Locate the cell with the specified text and output its [X, Y] center coordinate. 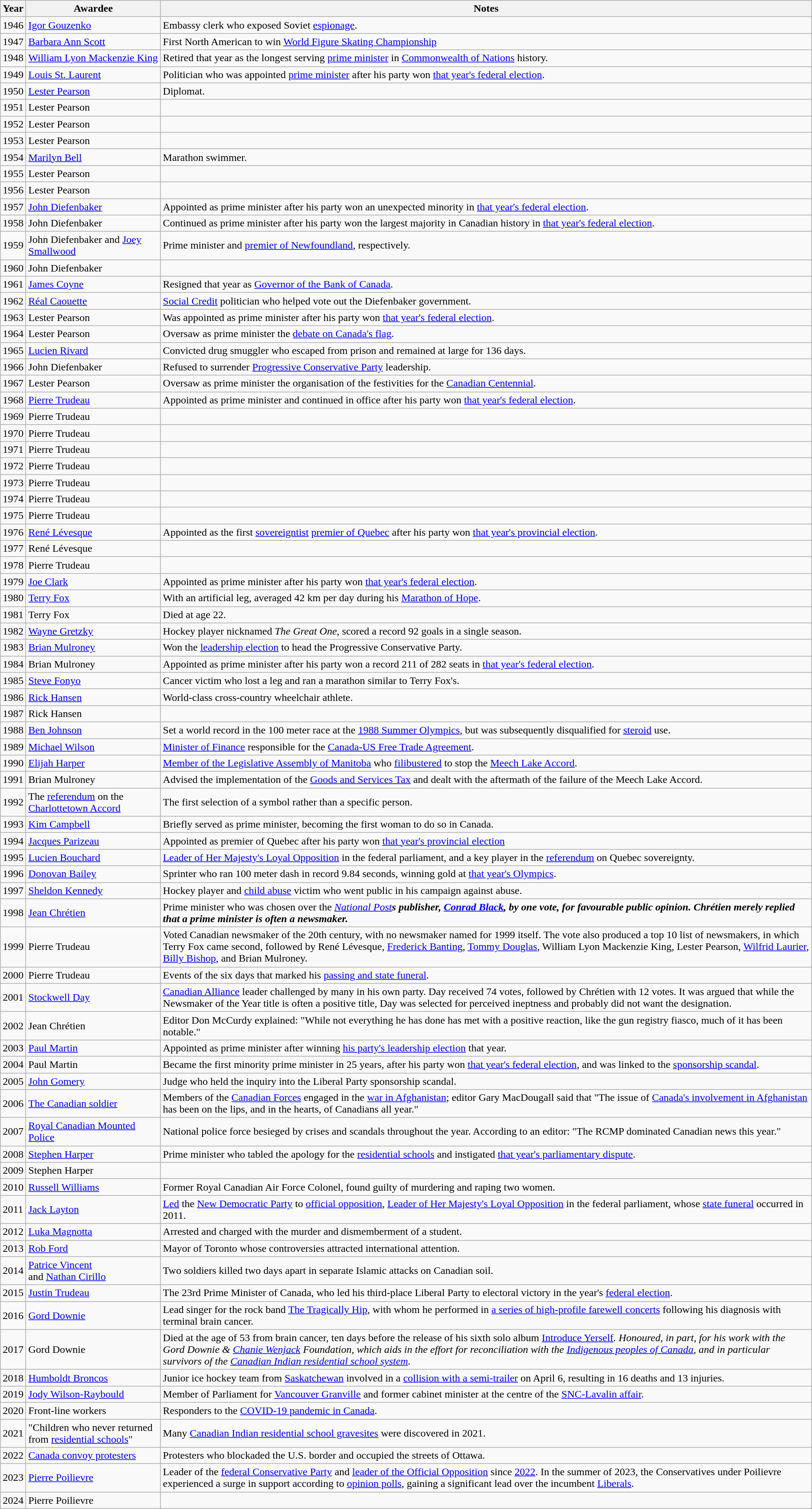
Ben Johnson [93, 730]
Sprinter who ran 100 meter dash in record 9.84 seconds, winning gold at that year's Olympics. [486, 874]
1948 [13, 58]
2008 [13, 1154]
2013 [13, 1248]
1975 [13, 516]
Mayor of Toronto whose controversies attracted international attention. [486, 1248]
1970 [13, 433]
2020 [13, 1411]
Russell Williams [93, 1187]
1953 [13, 141]
Won the leadership election to head the Progressive Conservative Party. [486, 648]
Donovan Bailey [93, 874]
Former Royal Canadian Air Force Colonel, found guilty of murdering and raping two women. [486, 1187]
Continued as prime minister after his party won the largest majority in Canadian history in that year's federal election. [486, 223]
Igor Gouzenko [93, 25]
1957 [13, 207]
2023 [13, 1478]
1972 [13, 466]
Refused to surrender Progressive Conservative Party leadership. [486, 367]
National police force besieged by crises and scandals throughout the year. According to an editor: "The RCMP dominated Canadian news this year." [486, 1132]
1955 [13, 173]
Diplomat. [486, 91]
First North American to win World Figure Skating Championship [486, 42]
Notes [486, 9]
1998 [13, 913]
2022 [13, 1456]
William Lyon Mackenzie King [93, 58]
With an artificial leg, averaged 42 km per day during his Marathon of Hope. [486, 598]
Marilyn Bell [93, 157]
Sheldon Kennedy [93, 890]
1951 [13, 108]
Set a world record in the 100 meter race at the 1988 Summer Olympics, but was subsequently disqualified for steroid use. [486, 730]
1947 [13, 42]
Joe Clark [93, 582]
1982 [13, 631]
1991 [13, 780]
Appointed as the first sovereigntist premier of Quebec after his party won that year's provincial election. [486, 532]
1977 [13, 549]
Appointed as prime minister after his party won a record 211 of 282 seats in that year's federal election. [486, 664]
Humboldt Broncos [93, 1378]
The 23rd Prime Minister of Canada, who led his third-place Liberal Party to electoral victory in the year's federal election. [486, 1293]
Leader of Her Majesty's Loyal Opposition in the federal parliament, and a key player in the referendum on Quebec sovereignty. [486, 858]
Responders to the COVID-19 pandemic in Canada. [486, 1411]
2021 [13, 1433]
1971 [13, 449]
Justin Trudeau [93, 1293]
2002 [13, 1025]
1956 [13, 190]
Prime minister who tabled the apology for the residential schools and instigated that year's parliamentary dispute. [486, 1154]
Royal Canadian Mounted Police [93, 1132]
2017 [13, 1349]
World-class cross-country wheelchair athlete. [486, 697]
Minister of Finance responsible for the Canada-US Free Trade Agreement. [486, 746]
2000 [13, 975]
1954 [13, 157]
1986 [13, 697]
1959 [13, 245]
Two soldiers killed two days apart in separate Islamic attacks on Canadian soil. [486, 1271]
2014 [13, 1271]
1984 [13, 664]
Barbara Ann Scott [93, 42]
1949 [13, 75]
Oversaw as prime minister the debate on Canada's flag. [486, 334]
1946 [13, 25]
2011 [13, 1209]
Front-line workers [93, 1411]
Elijah Harper [93, 763]
Died at age 22. [486, 615]
1994 [13, 841]
Appointed as prime minister after his party won that year's federal election. [486, 582]
The referendum on the Charlottetown Accord [93, 802]
1974 [13, 499]
Patrice Vincentand Nathan Cirillo [93, 1271]
1988 [13, 730]
Jack Layton [93, 1209]
1976 [13, 532]
2006 [13, 1103]
Embassy clerk who exposed Soviet espionage. [486, 25]
1978 [13, 565]
Briefly served as prime minister, becoming the first woman to do so in Canada. [486, 825]
2007 [13, 1132]
Kim Campbell [93, 825]
1992 [13, 802]
Protesters who blockaded the U.S. border and occupied the streets of Ottawa. [486, 1456]
Advised the implementation of the Goods and Services Tax and dealt with the aftermath of the failure of the Meech Lake Accord. [486, 780]
1961 [13, 285]
Social Credit politician who helped vote out the Diefenbaker government. [486, 301]
James Coyne [93, 285]
1981 [13, 615]
Resigned that year as Governor of the Bank of Canada. [486, 285]
Cancer victim who lost a leg and ran a marathon similar to Terry Fox's. [486, 681]
Michael Wilson [93, 746]
1985 [13, 681]
2003 [13, 1048]
John Diefenbaker and Joey Smallwood [93, 245]
Many Canadian Indian residential school gravesites were discovered in 2021. [486, 1433]
Arrested and charged with the murder and dismemberment of a student. [486, 1232]
Became the first minority prime minister in 25 years, after his party won that year's federal election, and was linked to the sponsorship scandal. [486, 1064]
Wayne Gretzky [93, 631]
1963 [13, 318]
2004 [13, 1064]
Luka Magnotta [93, 1232]
1958 [13, 223]
Louis St. Laurent [93, 75]
1996 [13, 874]
Events of the six days that marked his passing and state funeral. [486, 975]
"Children who never returned from residential schools" [93, 1433]
The Canadian soldier [93, 1103]
Member of the Legislative Assembly of Manitoba who filibustered to stop the Meech Lake Accord. [486, 763]
Judge who held the inquiry into the Liberal Party sponsorship scandal. [486, 1081]
2005 [13, 1081]
1966 [13, 367]
Appointed as premier of Quebec after his party won that year's provincial election [486, 841]
1965 [13, 350]
Convicted drug smuggler who escaped from prison and remained at large for 136 days. [486, 350]
Member of Parliament for Vancouver Granville and former cabinet minister at the centre of the SNC-Lavalin affair. [486, 1394]
1987 [13, 714]
Rob Ford [93, 1248]
The first selection of a symbol rather than a specific person. [486, 802]
Canada convoy protesters [93, 1456]
Réal Caouette [93, 301]
Prime minister and premier of Newfoundland, respectively. [486, 245]
Lucien Rivard [93, 350]
2009 [13, 1171]
1950 [13, 91]
Marathon swimmer. [486, 157]
Awardee [93, 9]
Oversaw as prime minister the organisation of the festivities for the Canadian Centennial. [486, 383]
Politician who was appointed prime minister after his party won that year's federal election. [486, 75]
Steve Fonyo [93, 681]
1993 [13, 825]
1979 [13, 582]
1973 [13, 483]
2001 [13, 998]
2018 [13, 1378]
Hockey player nicknamed The Great One, scored a record 92 goals in a single season. [486, 631]
Year [13, 9]
1967 [13, 383]
1952 [13, 124]
2016 [13, 1315]
2010 [13, 1187]
1960 [13, 268]
1980 [13, 598]
Lucien Bouchard [93, 858]
Was appointed as prime minister after his party won that year's federal election. [486, 318]
Appointed as prime minister after winning his party's leadership election that year. [486, 1048]
2019 [13, 1394]
Jacques Parizeau [93, 841]
John Gomery [93, 1081]
1989 [13, 746]
1962 [13, 301]
1983 [13, 648]
Junior ice hockey team from Saskatchewan involved in a collision with a semi-trailer on April 6, resulting in 16 deaths and 13 injuries. [486, 1378]
Retired that year as the longest serving prime minister in Commonwealth of Nations history. [486, 58]
1969 [13, 416]
1999 [13, 947]
Jody Wilson-Raybould [93, 1394]
Appointed as prime minister and continued in office after his party won that year's federal election. [486, 400]
Appointed as prime minister after his party won an unexpected minority in that year's federal election. [486, 207]
Stockwell Day [93, 998]
1997 [13, 890]
2015 [13, 1293]
1968 [13, 400]
Hockey player and child abuse victim who went public in his campaign against abuse. [486, 890]
1990 [13, 763]
1964 [13, 334]
2024 [13, 1500]
1995 [13, 858]
2012 [13, 1232]
